Return [x, y] of the center of cell containing provided text 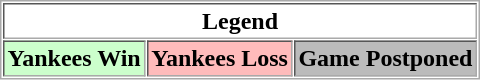
Legend [240, 21]
Yankees Loss [220, 58]
Game Postponed [386, 58]
Yankees Win [74, 58]
